For the text-containing cell, return its midpoint in (x, y) coordinate format. 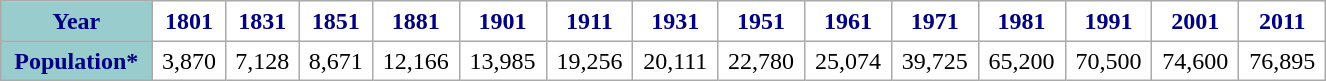
7,128 (262, 61)
19,256 (590, 61)
1801 (188, 21)
8,671 (336, 61)
39,725 (934, 61)
25,074 (848, 61)
1981 (1022, 21)
Year (76, 21)
65,200 (1022, 61)
1881 (416, 21)
12,166 (416, 61)
1961 (848, 21)
1911 (590, 21)
1951 (762, 21)
2001 (1196, 21)
76,895 (1282, 61)
1851 (336, 21)
20,111 (676, 61)
13,985 (502, 61)
1991 (1108, 21)
1931 (676, 21)
1901 (502, 21)
1971 (934, 21)
70,500 (1108, 61)
1831 (262, 21)
2011 (1282, 21)
3,870 (188, 61)
22,780 (762, 61)
74,600 (1196, 61)
Population* (76, 61)
